From the cell containing the given text, extract its center point as (x, y) coordinate. 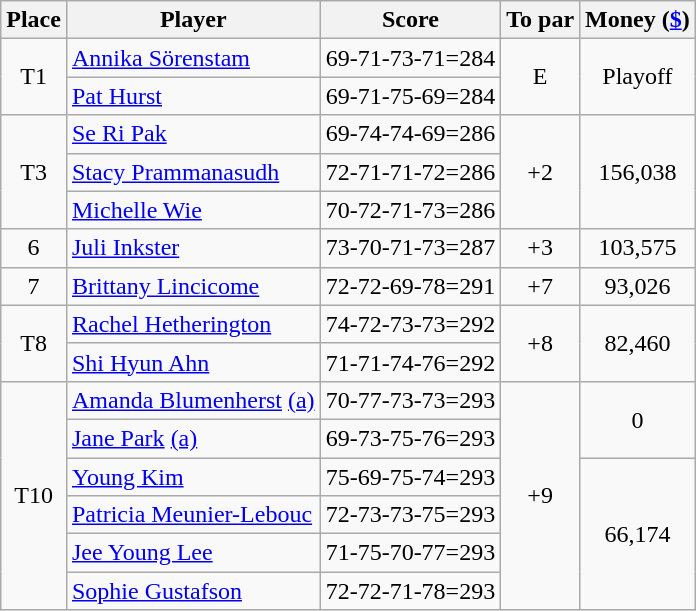
7 (34, 286)
Se Ri Pak (193, 134)
Young Kim (193, 477)
T3 (34, 172)
Patricia Meunier-Lebouc (193, 515)
+9 (540, 495)
Juli Inkster (193, 248)
103,575 (638, 248)
70-77-73-73=293 (410, 400)
69-73-75-76=293 (410, 438)
T8 (34, 343)
Stacy Prammanasudh (193, 172)
Annika Sörenstam (193, 58)
+2 (540, 172)
0 (638, 419)
71-71-74-76=292 (410, 362)
72-71-71-72=286 (410, 172)
93,026 (638, 286)
74-72-73-73=292 (410, 324)
Jane Park (a) (193, 438)
+3 (540, 248)
Playoff (638, 77)
Amanda Blumenherst (a) (193, 400)
To par (540, 20)
Pat Hurst (193, 96)
+7 (540, 286)
69-71-75-69=284 (410, 96)
66,174 (638, 534)
Shi Hyun Ahn (193, 362)
156,038 (638, 172)
Sophie Gustafson (193, 591)
69-74-74-69=286 (410, 134)
T1 (34, 77)
72-72-69-78=291 (410, 286)
Jee Young Lee (193, 553)
Rachel Hetherington (193, 324)
72-72-71-78=293 (410, 591)
72-73-73-75=293 (410, 515)
Place (34, 20)
Michelle Wie (193, 210)
Score (410, 20)
70-72-71-73=286 (410, 210)
Brittany Lincicome (193, 286)
T10 (34, 495)
69-71-73-71=284 (410, 58)
6 (34, 248)
E (540, 77)
82,460 (638, 343)
+8 (540, 343)
Player (193, 20)
75-69-75-74=293 (410, 477)
73-70-71-73=287 (410, 248)
Money ($) (638, 20)
71-75-70-77=293 (410, 553)
